Find where the given text appears and provide that cell's center as [X, Y] coordinate. 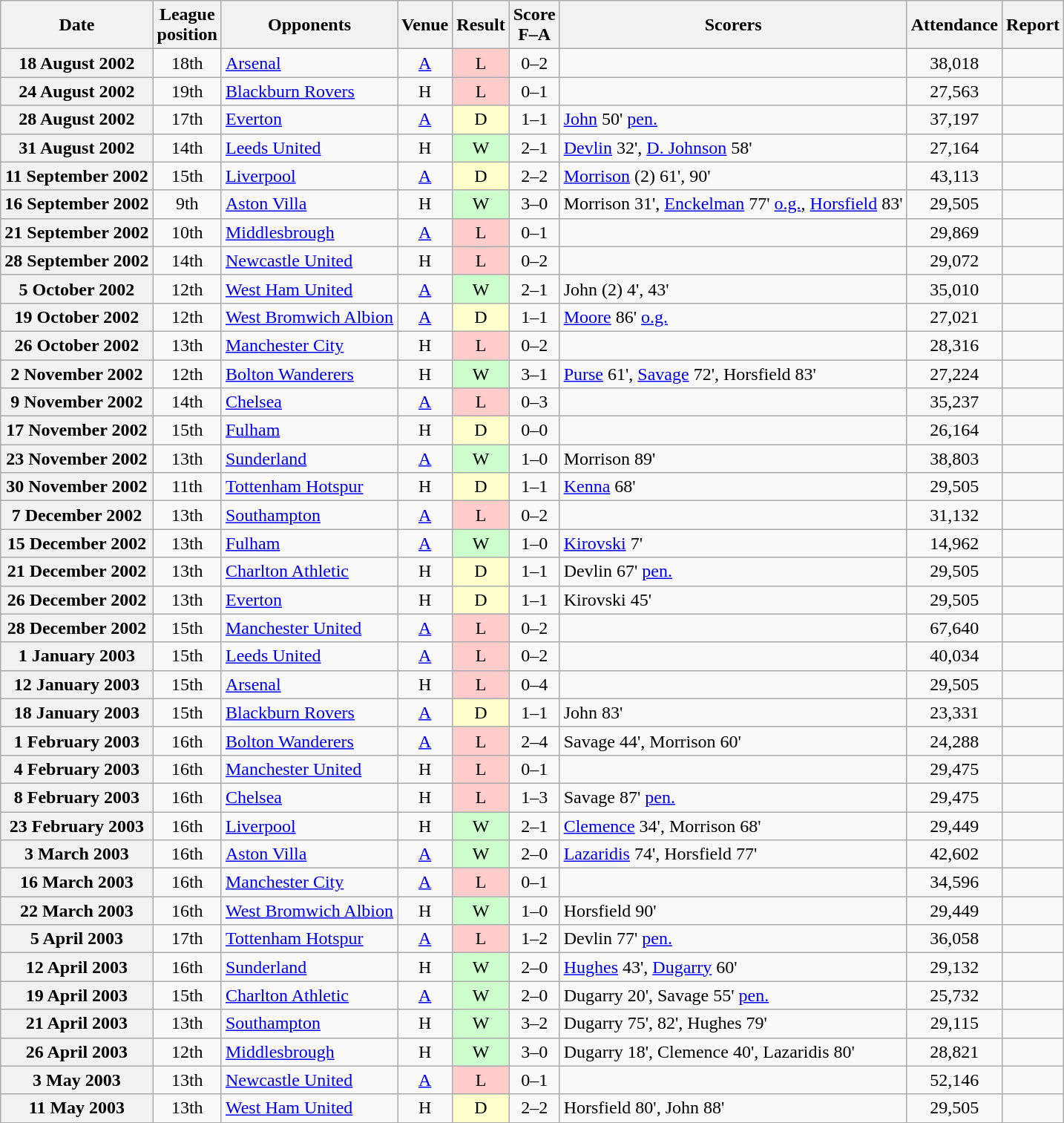
9th [187, 204]
22 March 2003 [77, 911]
John 83' [733, 713]
Attendance [954, 25]
4 February 2003 [77, 769]
21 April 2003 [77, 1024]
Scorers [733, 25]
40,034 [954, 656]
Savage 44', Morrison 60' [733, 741]
12 January 2003 [77, 684]
14,962 [954, 543]
31 August 2002 [77, 148]
27,164 [954, 148]
John (2) 4', 43' [733, 289]
1 February 2003 [77, 741]
25,732 [954, 995]
11 September 2002 [77, 176]
3–1 [534, 373]
18 August 2002 [77, 63]
Venue [425, 25]
67,640 [954, 628]
30 November 2002 [77, 487]
29,072 [954, 261]
Kirovski 7' [733, 543]
26 October 2002 [77, 345]
5 April 2003 [77, 939]
24,288 [954, 741]
34,596 [954, 883]
Result [481, 25]
Morrison 31', Enckelman 77' o.g., Horsfield 83' [733, 204]
35,010 [954, 289]
11th [187, 487]
19th [187, 91]
3 May 2003 [77, 1080]
18 January 2003 [77, 713]
28,821 [954, 1052]
26 December 2002 [77, 600]
27,021 [954, 317]
7 December 2002 [77, 515]
21 December 2002 [77, 572]
Savage 87' pen. [733, 797]
43,113 [954, 176]
16 September 2002 [77, 204]
37,197 [954, 119]
36,058 [954, 939]
29,869 [954, 232]
23 February 2003 [77, 826]
23 November 2002 [77, 459]
24 August 2002 [77, 91]
2–4 [534, 741]
1 January 2003 [77, 656]
12 April 2003 [77, 967]
Horsfield 90' [733, 911]
52,146 [954, 1080]
26,164 [954, 430]
John 50' pen. [733, 119]
1–3 [534, 797]
26 April 2003 [77, 1052]
Dugarry 18', Clemence 40', Lazaridis 80' [733, 1052]
19 October 2002 [77, 317]
27,563 [954, 91]
35,237 [954, 402]
3 March 2003 [77, 854]
Moore 86' o.g. [733, 317]
Devlin 67' pen. [733, 572]
28 August 2002 [77, 119]
ScoreF–A [534, 25]
Clemence 34', Morrison 68' [733, 826]
Horsfield 80', John 88' [733, 1108]
42,602 [954, 854]
38,018 [954, 63]
Lazaridis 74', Horsfield 77' [733, 854]
Date [77, 25]
29,115 [954, 1024]
15 December 2002 [77, 543]
29,132 [954, 967]
28 September 2002 [77, 261]
Morrison 89' [733, 459]
1–2 [534, 939]
23,331 [954, 713]
21 September 2002 [77, 232]
Devlin 77' pen. [733, 939]
Devlin 32', D. Johnson 58' [733, 148]
0–3 [534, 402]
3–2 [534, 1024]
Purse 61', Savage 72', Horsfield 83' [733, 373]
17 November 2002 [77, 430]
2 November 2002 [77, 373]
19 April 2003 [77, 995]
8 February 2003 [77, 797]
31,132 [954, 515]
Dugarry 20', Savage 55' pen. [733, 995]
28 December 2002 [77, 628]
0–4 [534, 684]
38,803 [954, 459]
16 March 2003 [77, 883]
9 November 2002 [77, 402]
11 May 2003 [77, 1108]
5 October 2002 [77, 289]
Kirovski 45' [733, 600]
Opponents [309, 25]
Morrison (2) 61', 90' [733, 176]
Dugarry 75', 82', Hughes 79' [733, 1024]
Leagueposition [187, 25]
28,316 [954, 345]
10th [187, 232]
Kenna 68' [733, 487]
Report [1033, 25]
Hughes 43', Dugarry 60' [733, 967]
0–0 [534, 430]
18th [187, 63]
27,224 [954, 373]
